Detect which cell encompasses the target text, then output its (x, y) center coordinate. 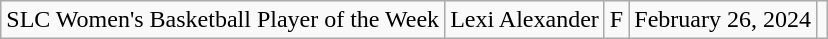
SLC Women's Basketball Player of the Week (223, 20)
February 26, 2024 (723, 20)
F (616, 20)
Lexi Alexander (525, 20)
